Identify which cell holds the provided text, then report its (x, y) central coordinate. 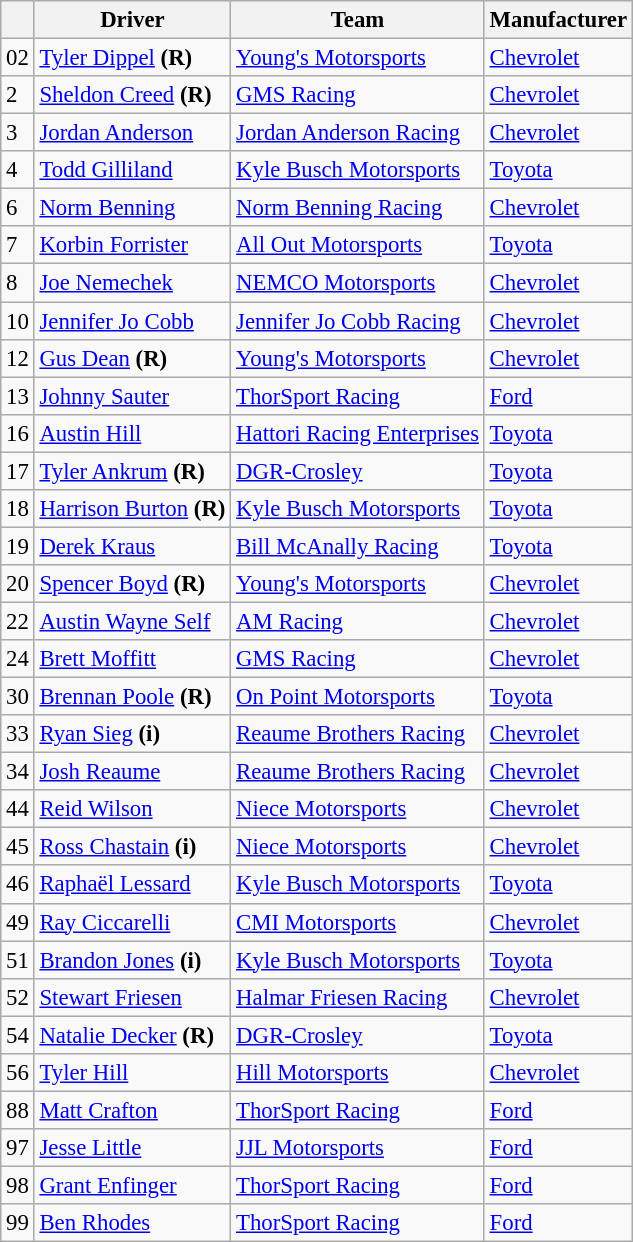
Reid Wilson (132, 809)
Grant Enfinger (132, 1185)
Team (358, 20)
Ray Ciccarelli (132, 922)
Jordan Anderson (132, 133)
56 (18, 1073)
Todd Gilliland (132, 170)
4 (18, 170)
49 (18, 922)
30 (18, 697)
Hattori Racing Enterprises (358, 433)
Tyler Hill (132, 1073)
3 (18, 133)
34 (18, 772)
Derek Kraus (132, 546)
Jesse Little (132, 1148)
Bill McAnally Racing (358, 546)
Spencer Boyd (R) (132, 584)
JJL Motorsports (358, 1148)
12 (18, 358)
24 (18, 659)
Raphaël Lessard (132, 885)
Matt Crafton (132, 1110)
CMI Motorsports (358, 922)
13 (18, 396)
8 (18, 283)
18 (18, 509)
16 (18, 433)
Johnny Sauter (132, 396)
33 (18, 734)
46 (18, 885)
Norm Benning Racing (358, 208)
98 (18, 1185)
All Out Motorsports (358, 245)
Manufacturer (558, 20)
99 (18, 1223)
19 (18, 546)
2 (18, 95)
Ben Rhodes (132, 1223)
6 (18, 208)
Jordan Anderson Racing (358, 133)
Austin Wayne Self (132, 621)
AM Racing (358, 621)
Jennifer Jo Cobb Racing (358, 321)
On Point Motorsports (358, 697)
02 (18, 58)
NEMCO Motorsports (358, 283)
44 (18, 809)
Ross Chastain (i) (132, 847)
52 (18, 997)
Driver (132, 20)
Brett Moffitt (132, 659)
97 (18, 1148)
10 (18, 321)
Stewart Friesen (132, 997)
Josh Reaume (132, 772)
22 (18, 621)
Gus Dean (R) (132, 358)
Tyler Ankrum (R) (132, 471)
Brennan Poole (R) (132, 697)
20 (18, 584)
Hill Motorsports (358, 1073)
Jennifer Jo Cobb (132, 321)
Norm Benning (132, 208)
Halmar Friesen Racing (358, 997)
51 (18, 960)
Austin Hill (132, 433)
7 (18, 245)
54 (18, 1035)
Harrison Burton (R) (132, 509)
88 (18, 1110)
45 (18, 847)
17 (18, 471)
Tyler Dippel (R) (132, 58)
Korbin Forrister (132, 245)
Sheldon Creed (R) (132, 95)
Brandon Jones (i) (132, 960)
Ryan Sieg (i) (132, 734)
Joe Nemechek (132, 283)
Natalie Decker (R) (132, 1035)
